Locate the cell with the specified text and output its (X, Y) center coordinate. 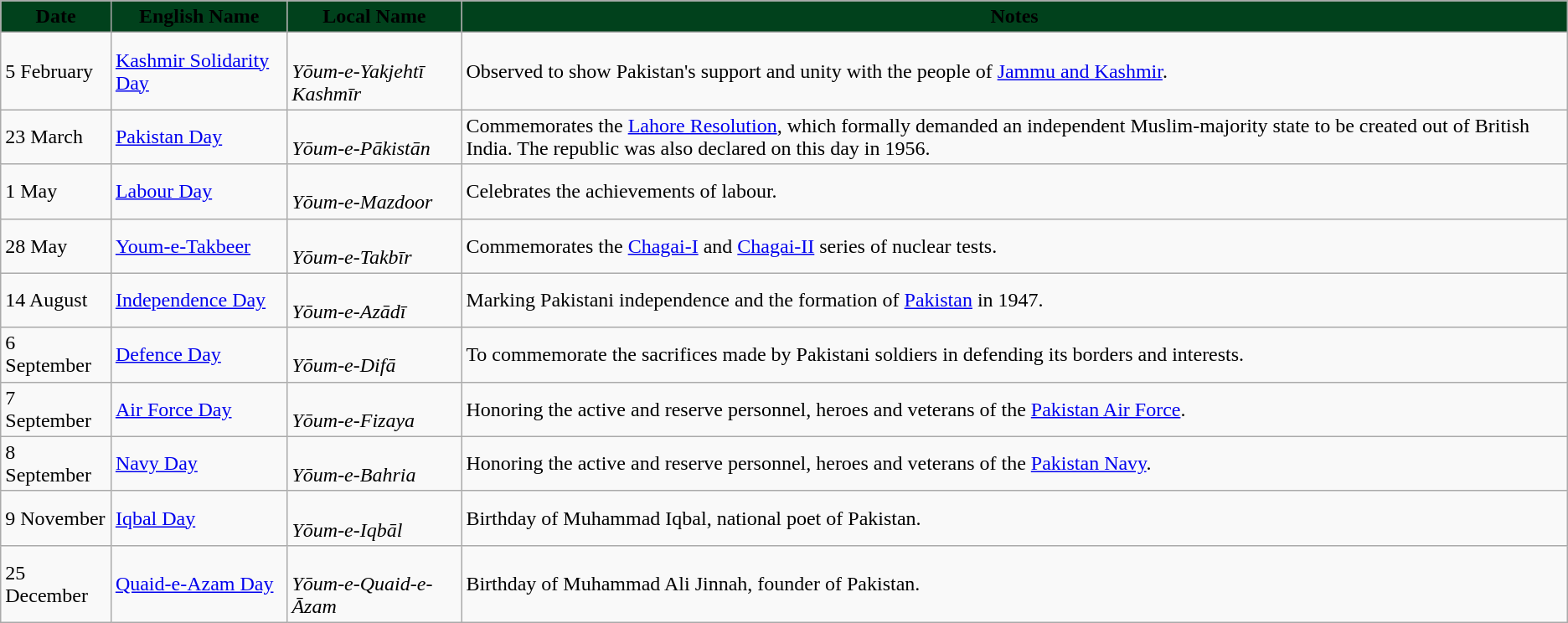
Quaid-e-Azam Day (199, 584)
Kashmir Solidarity Day (199, 71)
Yōum-e-Fizaya (374, 409)
Navy Day (199, 464)
23 March (56, 137)
Notes (1014, 17)
To commemorate the sacrifices made by Pakistani soldiers in defending its borders and interests. (1014, 355)
Yōum-e-Takbīr (374, 246)
14 August (56, 300)
Iqbal Day (199, 517)
7 September (56, 409)
Yōum-e-Pākistān (374, 137)
Independence Day (199, 300)
Yōum-e-Quaid-e-Āzam (374, 584)
English Name (199, 17)
Air Force Day (199, 409)
Defence Day (199, 355)
Honoring the active and reserve personnel, heroes and veterans of the Pakistan Navy. (1014, 464)
25 December (56, 584)
6 September (56, 355)
Birthday of Muhammad Ali Jinnah, founder of Pakistan. (1014, 584)
Marking Pakistani independence and the formation of Pakistan in 1947. (1014, 300)
Yōum-e-Azādī (374, 300)
1 May (56, 191)
5 February (56, 71)
Commemorates the Chagai-I and Chagai-II series of nuclear tests. (1014, 246)
Yōum-e-Iqbāl (374, 517)
Yōum-e-Bahria (374, 464)
Observed to show Pakistan's support and unity with the people of Jammu and Kashmir. (1014, 71)
Local Name (374, 17)
Celebrates the achievements of labour. (1014, 191)
8 September (56, 464)
9 November (56, 517)
28 May (56, 246)
Youm-e-Takbeer (199, 246)
Yōum-e-Mazdoor (374, 191)
Birthday of Muhammad Iqbal, national poet of Pakistan. (1014, 517)
Labour Day (199, 191)
Yōum-e-Yakjehtī Kashmīr (374, 71)
Honoring the active and reserve personnel, heroes and veterans of the Pakistan Air Force. (1014, 409)
Yōum-e-Difā (374, 355)
Date (56, 17)
Pakistan Day (199, 137)
